Return the (x, y) coordinate for the center point of the cell that contains the specified text.  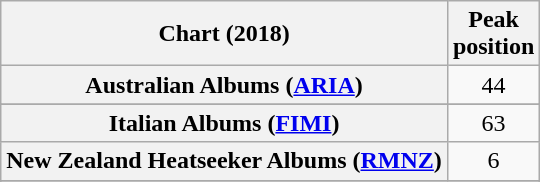
63 (493, 123)
Italian Albums (FIMI) (224, 123)
New Zealand Heatseeker Albums (RMNZ) (224, 161)
Peak position (493, 34)
Australian Albums (ARIA) (224, 85)
Chart (2018) (224, 34)
6 (493, 161)
44 (493, 85)
